For the text-containing cell, return its midpoint in [x, y] coordinate format. 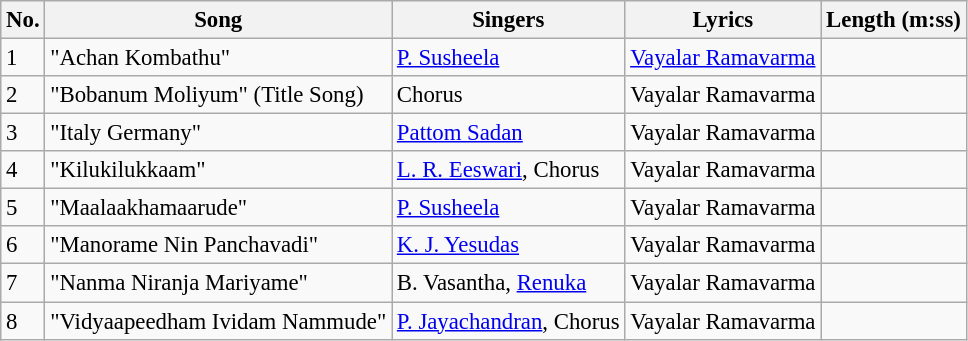
B. Vasantha, Renuka [508, 283]
Lyrics [723, 20]
Length (m:ss) [894, 20]
8 [23, 321]
Singers [508, 20]
5 [23, 208]
"Maalaakhamaarude" [218, 208]
6 [23, 245]
3 [23, 133]
No. [23, 20]
"Bobanum Moliyum" (Title Song) [218, 95]
Pattom Sadan [508, 133]
7 [23, 283]
L. R. Eeswari, Chorus [508, 170]
4 [23, 170]
"Manorame Nin Panchavadi" [218, 245]
Chorus [508, 95]
"Achan Kombathu" [218, 58]
P. Jayachandran, Chorus [508, 321]
1 [23, 58]
"Kilukilukkaam" [218, 170]
K. J. Yesudas [508, 245]
2 [23, 95]
"Italy Germany" [218, 133]
"Vidyaapeedham Ividam Nammude" [218, 321]
Song [218, 20]
"Nanma Niranja Mariyame" [218, 283]
